From the cell containing the given text, extract its center point as [X, Y] coordinate. 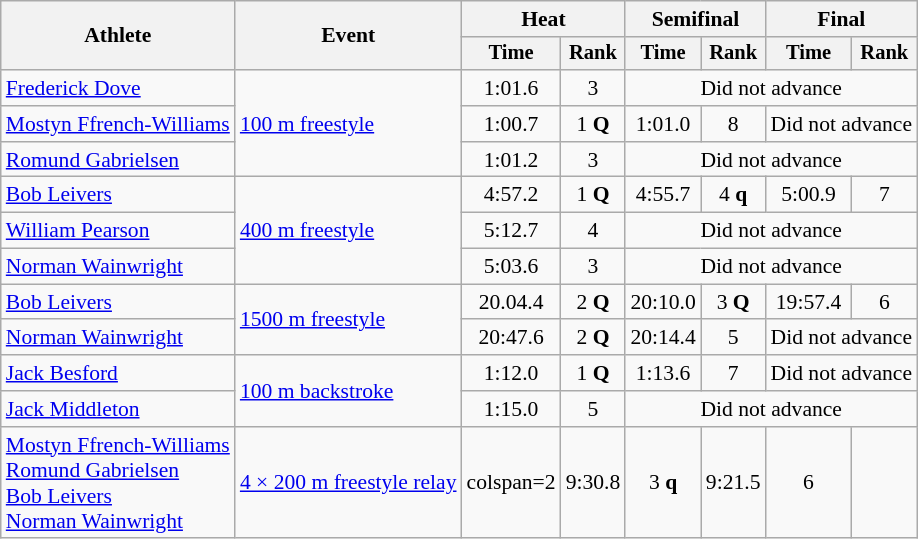
William Pearson [118, 231]
1:12.0 [512, 373]
100 m freestyle [348, 124]
Mostyn Ffrench-Williams [118, 124]
5:00.9 [809, 195]
1:13.6 [662, 373]
colspan=2 [512, 483]
19:57.4 [809, 302]
1:15.0 [512, 409]
Athlete [118, 36]
Mostyn Ffrench-WilliamsRomund GabrielsenBob LeiversNorman Wainwright [118, 483]
1500 m freestyle [348, 320]
Jack Middleton [118, 409]
3 q [662, 483]
9:21.5 [734, 483]
8 [734, 124]
Romund Gabrielsen [118, 160]
20.04.4 [512, 302]
Jack Besford [118, 373]
1:01.6 [512, 88]
5:12.7 [512, 231]
400 m freestyle [348, 230]
100 m backstroke [348, 390]
1:00.7 [512, 124]
4 [594, 231]
4:55.7 [662, 195]
3 Q [734, 302]
9:30.8 [594, 483]
1:01.0 [662, 124]
4 × 200 m freestyle relay [348, 483]
Heat [544, 19]
Semifinal [695, 19]
1:01.2 [512, 160]
5:03.6 [512, 267]
20:47.6 [512, 338]
Frederick Dove [118, 88]
4 q [734, 195]
20:14.4 [662, 338]
20:10.0 [662, 302]
Event [348, 36]
Final [842, 19]
4:57.2 [512, 195]
